Pinpoint the cell where the given text exists, returning its (X, Y) midpoint coordinate. 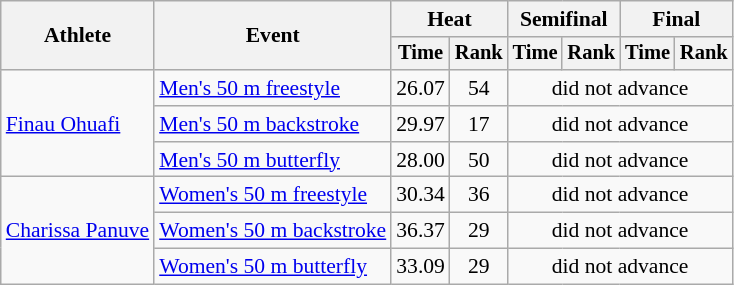
Athlete (78, 36)
Women's 50 m backstroke (272, 231)
54 (479, 88)
33.09 (420, 267)
28.00 (420, 160)
Semifinal (564, 19)
Finau Ohuafi (78, 124)
Heat (449, 19)
17 (479, 124)
Women's 50 m freestyle (272, 195)
30.34 (420, 195)
50 (479, 160)
36 (479, 195)
Women's 50 m butterfly (272, 267)
26.07 (420, 88)
36.37 (420, 231)
29.97 (420, 124)
Charissa Panuve (78, 230)
Men's 50 m butterfly (272, 160)
Men's 50 m backstroke (272, 124)
Event (272, 36)
Final (676, 19)
Men's 50 m freestyle (272, 88)
